Extract the [x, y] coordinate from the center of the cell holding the provided text.  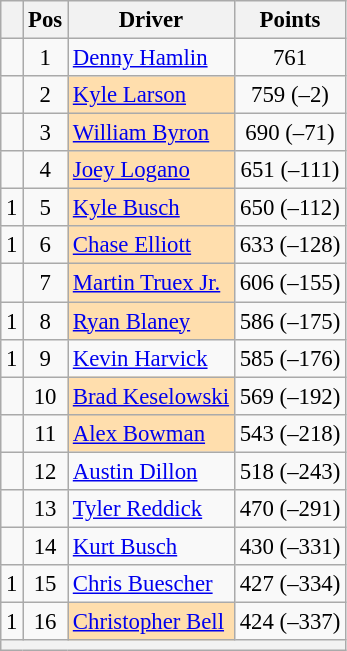
6 [46, 245]
606 (–155) [290, 283]
11 [46, 433]
Kyle Larson [152, 95]
Joey Logano [152, 170]
7 [46, 283]
424 (–337) [290, 621]
3 [46, 133]
586 (–175) [290, 321]
Kurt Busch [152, 546]
16 [46, 621]
759 (–2) [290, 95]
9 [46, 358]
5 [46, 208]
Ryan Blaney [152, 321]
Alex Bowman [152, 433]
Chase Elliott [152, 245]
569 (–192) [290, 396]
Martin Truex Jr. [152, 283]
651 (–111) [290, 170]
427 (–334) [290, 584]
690 (–71) [290, 133]
518 (–243) [290, 471]
Brad Keselowski [152, 396]
4 [46, 170]
12 [46, 471]
633 (–128) [290, 245]
14 [46, 546]
15 [46, 584]
William Byron [152, 133]
Chris Buescher [152, 584]
Pos [46, 20]
Points [290, 20]
Christopher Bell [152, 621]
470 (–291) [290, 509]
650 (–112) [290, 208]
Kyle Busch [152, 208]
Denny Hamlin [152, 58]
10 [46, 396]
Tyler Reddick [152, 509]
2 [46, 95]
Kevin Harvick [152, 358]
761 [290, 58]
585 (–176) [290, 358]
543 (–218) [290, 433]
13 [46, 509]
8 [46, 321]
Austin Dillon [152, 471]
430 (–331) [290, 546]
Driver [152, 20]
